Find where the given text appears and provide that cell's center as [x, y] coordinate. 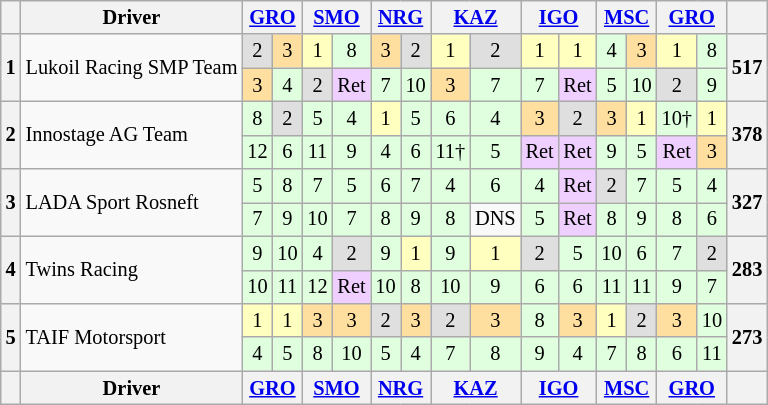
DNS [495, 219]
10† [677, 118]
Twins Racing [132, 270]
517 [747, 68]
Innostage AG Team [132, 134]
273 [747, 336]
378 [747, 134]
327 [747, 202]
283 [747, 270]
Lukoil Racing SMP Team [132, 68]
11† [450, 152]
TAIF Motorsport [132, 336]
LADA Sport Rosneft [132, 202]
